Provide the [x, y] coordinate of the cell's center where the given text is located.  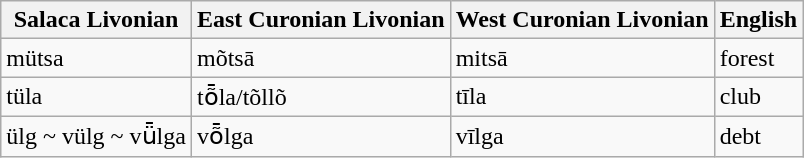
East Curonian Livonian [320, 20]
tüla [96, 97]
vȭlga [320, 136]
tȭla/tõllõ [320, 97]
forest [758, 58]
ülg ~ vülg ~ vǖlga [96, 136]
mütsa [96, 58]
English [758, 20]
tīla [582, 97]
mõtsā [320, 58]
debt [758, 136]
Salaca Livonian [96, 20]
mitsā [582, 58]
vīlga [582, 136]
West Curonian Livonian [582, 20]
club [758, 97]
